For the text-containing cell, return its midpoint in (X, Y) coordinate format. 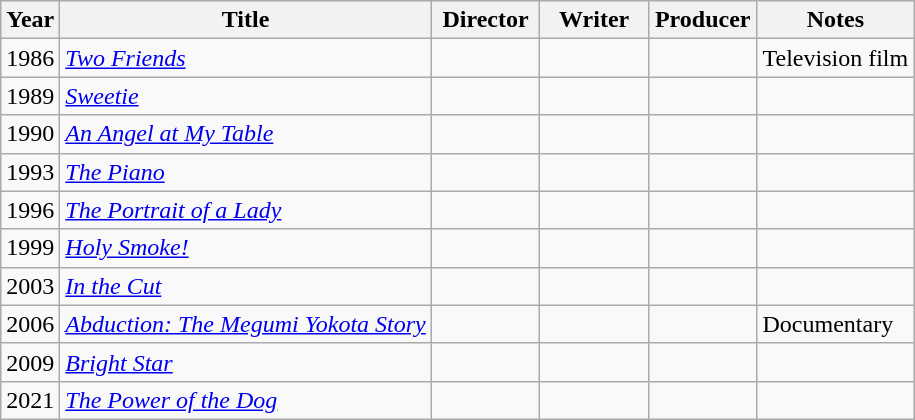
The Power of the Dog (246, 400)
Holy Smoke! (246, 248)
Title (246, 20)
1993 (30, 172)
Sweetie (246, 96)
2009 (30, 362)
1986 (30, 58)
2006 (30, 324)
An Angel at My Table (246, 134)
The Piano (246, 172)
Year (30, 20)
1996 (30, 210)
2021 (30, 400)
Documentary (836, 324)
Two Friends (246, 58)
The Portrait of a Lady (246, 210)
1990 (30, 134)
In the Cut (246, 286)
1989 (30, 96)
Bright Star (246, 362)
Television film (836, 58)
Producer (702, 20)
Writer (594, 20)
2003 (30, 286)
Director (486, 20)
1999 (30, 248)
Notes (836, 20)
Abduction: The Megumi Yokota Story (246, 324)
